Search for the cell housing the specified text and yield its [X, Y] center coordinate. 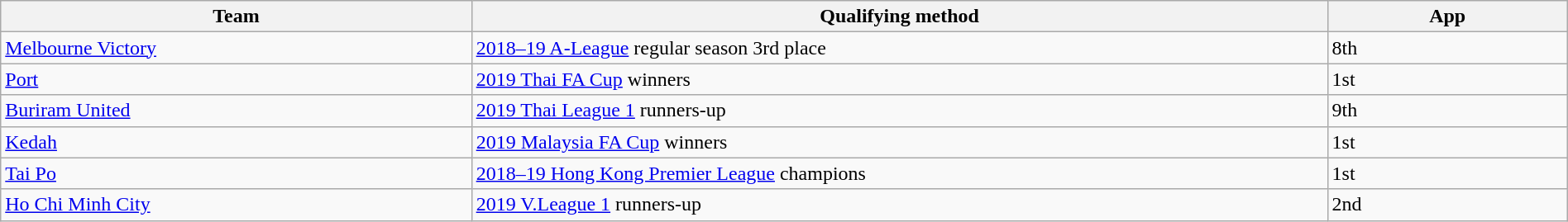
2019 Thai League 1 runners-up [900, 111]
Kedah [237, 142]
2018–19 A-League regular season 3rd place [900, 48]
Buriram United [237, 111]
Qualifying method [900, 17]
App [1447, 17]
2019 Thai FA Cup winners [900, 79]
2019 V.League 1 runners-up [900, 205]
8th [1447, 48]
Team [237, 17]
Melbourne Victory [237, 48]
Ho Chi Minh City [237, 205]
2nd [1447, 205]
2018–19 Hong Kong Premier League champions [900, 173]
9th [1447, 111]
Port [237, 79]
2019 Malaysia FA Cup winners [900, 142]
Tai Po [237, 173]
